Locate the cell with the specified text and output its [x, y] center coordinate. 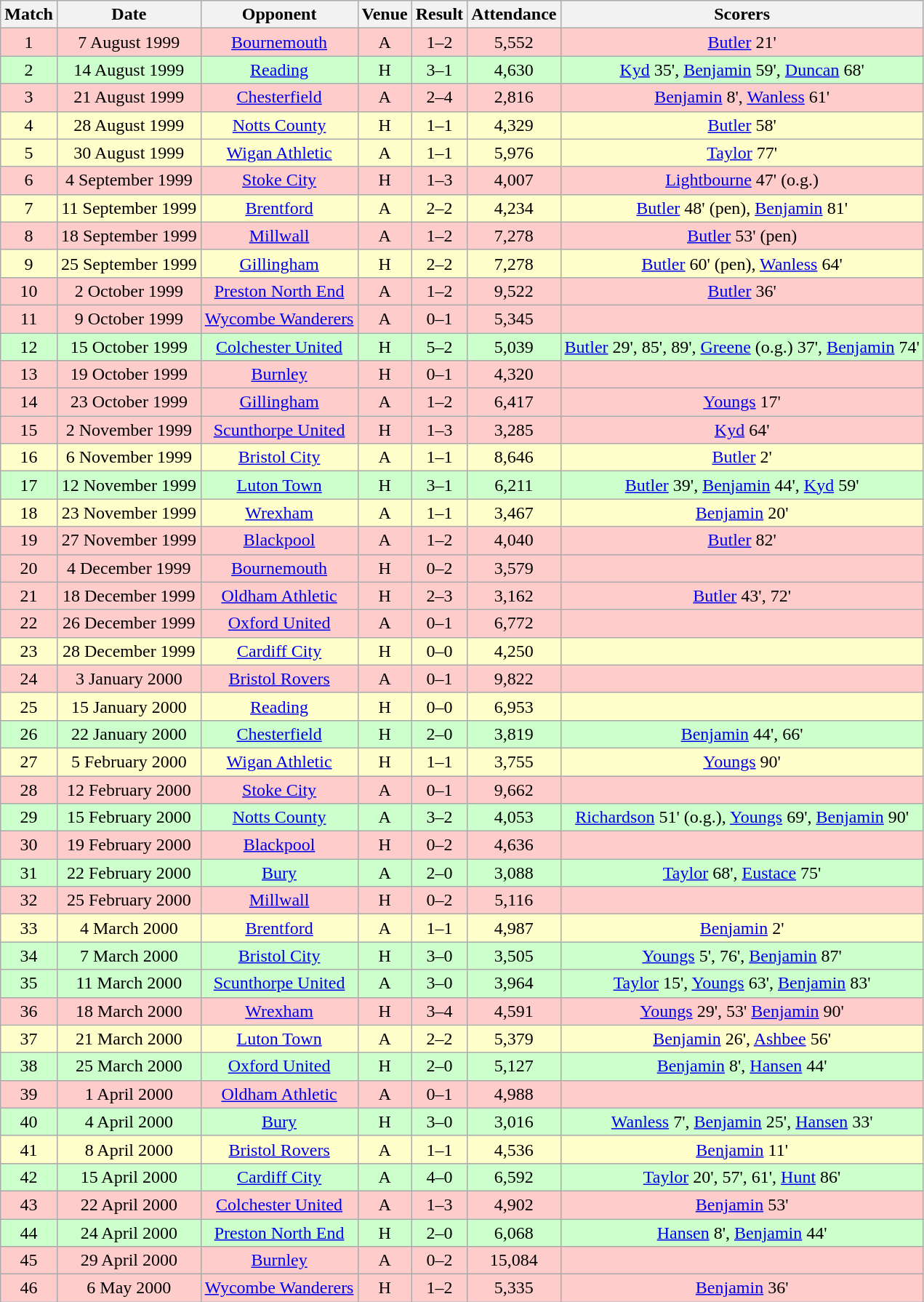
4,902 [514, 1205]
20 [29, 568]
28 [29, 789]
18 March 2000 [129, 1011]
30 [29, 845]
15 February 2000 [129, 818]
43 [29, 1205]
6 May 2000 [129, 1288]
4 April 2000 [129, 1122]
7 March 2000 [129, 956]
29 [29, 818]
2,816 [514, 97]
11 [29, 319]
15 January 2000 [129, 706]
Youngs 90' [742, 762]
25 February 2000 [129, 900]
14 [29, 402]
46 [29, 1288]
3,819 [514, 734]
9,522 [514, 291]
Taylor 68', Eustace 75' [742, 873]
Taylor 15', Youngs 63', Benjamin 83' [742, 983]
Richardson 51' (o.g.), Youngs 69', Benjamin 90' [742, 818]
Wanless 7', Benjamin 25', Hansen 33' [742, 1122]
5,552 [514, 42]
6 [29, 180]
Opponent [279, 15]
19 [29, 540]
12 [29, 347]
4,636 [514, 845]
Kyd 35', Benjamin 59', Duncan 68' [742, 70]
4–0 [439, 1177]
Youngs 5', 76', Benjamin 87' [742, 956]
10 [29, 291]
5,039 [514, 347]
Benjamin 36' [742, 1288]
Date [129, 15]
28 December 1999 [129, 651]
8 [29, 236]
5,976 [514, 153]
Hansen 8', Benjamin 44' [742, 1233]
15 [29, 430]
Benjamin 53' [742, 1205]
18 December 1999 [129, 596]
22 [29, 623]
Taylor 20', 57', 61', Hunt 86' [742, 1177]
27 [29, 762]
Lightbourne 47' (o.g.) [742, 180]
36 [29, 1011]
25 March 2000 [129, 1066]
Butler 39', Benjamin 44', Kyd 59' [742, 485]
27 November 1999 [129, 540]
5 February 2000 [129, 762]
Benjamin 8', Wanless 61' [742, 97]
Benjamin 44', 66' [742, 734]
18 September 1999 [129, 236]
4 [29, 125]
4,250 [514, 651]
23 [29, 651]
6,211 [514, 485]
24 April 2000 [129, 1233]
Match [29, 15]
3,505 [514, 956]
Butler 60' (pen), Wanless 64' [742, 263]
5,335 [514, 1288]
22 January 2000 [129, 734]
2 [29, 70]
19 February 2000 [129, 845]
45 [29, 1261]
33 [29, 928]
21 [29, 596]
3,964 [514, 983]
44 [29, 1233]
8,646 [514, 458]
Benjamin 11' [742, 1149]
2–4 [439, 97]
3,285 [514, 430]
7 [29, 208]
4,591 [514, 1011]
23 October 1999 [129, 402]
4,320 [514, 375]
4 September 1999 [129, 180]
Kyd 64' [742, 430]
Youngs 17' [742, 402]
Butler 58' [742, 125]
15,084 [514, 1261]
5 [29, 153]
4,988 [514, 1094]
34 [29, 956]
21 March 2000 [129, 1039]
24 [29, 679]
2 November 1999 [129, 430]
Attendance [514, 15]
5,345 [514, 319]
1 April 2000 [129, 1094]
22 February 2000 [129, 873]
6,592 [514, 1177]
5,127 [514, 1066]
29 April 2000 [129, 1261]
3,579 [514, 568]
41 [29, 1149]
8 April 2000 [129, 1149]
31 [29, 873]
3,088 [514, 873]
Butler 29', 85', 89', Greene (o.g.) 37', Benjamin 74' [742, 347]
6 November 1999 [129, 458]
9,822 [514, 679]
Butler 82' [742, 540]
5,379 [514, 1039]
14 August 1999 [129, 70]
3–2 [439, 818]
21 August 1999 [129, 97]
2 October 1999 [129, 291]
28 August 1999 [129, 125]
Youngs 29', 53' Benjamin 90' [742, 1011]
3,755 [514, 762]
7 August 1999 [129, 42]
26 [29, 734]
6,068 [514, 1233]
38 [29, 1066]
6,417 [514, 402]
4,329 [514, 125]
4 March 2000 [129, 928]
Butler 2' [742, 458]
Taylor 77' [742, 153]
30 August 1999 [129, 153]
9,662 [514, 789]
Scorers [742, 15]
Benjamin 8', Hansen 44' [742, 1066]
11 September 1999 [129, 208]
Butler 48' (pen), Benjamin 81' [742, 208]
2–3 [439, 596]
4,053 [514, 818]
6,953 [514, 706]
17 [29, 485]
11 March 2000 [129, 983]
35 [29, 983]
9 [29, 263]
23 November 1999 [129, 513]
42 [29, 1177]
4,987 [514, 928]
40 [29, 1122]
3 [29, 97]
22 April 2000 [129, 1205]
4,630 [514, 70]
Result [439, 15]
Butler 36' [742, 291]
9 October 1999 [129, 319]
6,772 [514, 623]
Butler 43', 72' [742, 596]
39 [29, 1094]
3–4 [439, 1011]
25 September 1999 [129, 263]
Butler 21' [742, 42]
5,116 [514, 900]
3,016 [514, 1122]
15 April 2000 [129, 1177]
Venue [385, 15]
19 October 1999 [129, 375]
Butler 53' (pen) [742, 236]
12 February 2000 [129, 789]
16 [29, 458]
Benjamin 2' [742, 928]
Benjamin 26', Ashbee 56' [742, 1039]
26 December 1999 [129, 623]
32 [29, 900]
4,536 [514, 1149]
4,234 [514, 208]
4 December 1999 [129, 568]
5–2 [439, 347]
25 [29, 706]
Benjamin 20' [742, 513]
3,162 [514, 596]
37 [29, 1039]
1 [29, 42]
3,467 [514, 513]
13 [29, 375]
4,040 [514, 540]
4,007 [514, 180]
3 January 2000 [129, 679]
15 October 1999 [129, 347]
18 [29, 513]
12 November 1999 [129, 485]
